From the cell containing the given text, extract its center point as [x, y] coordinate. 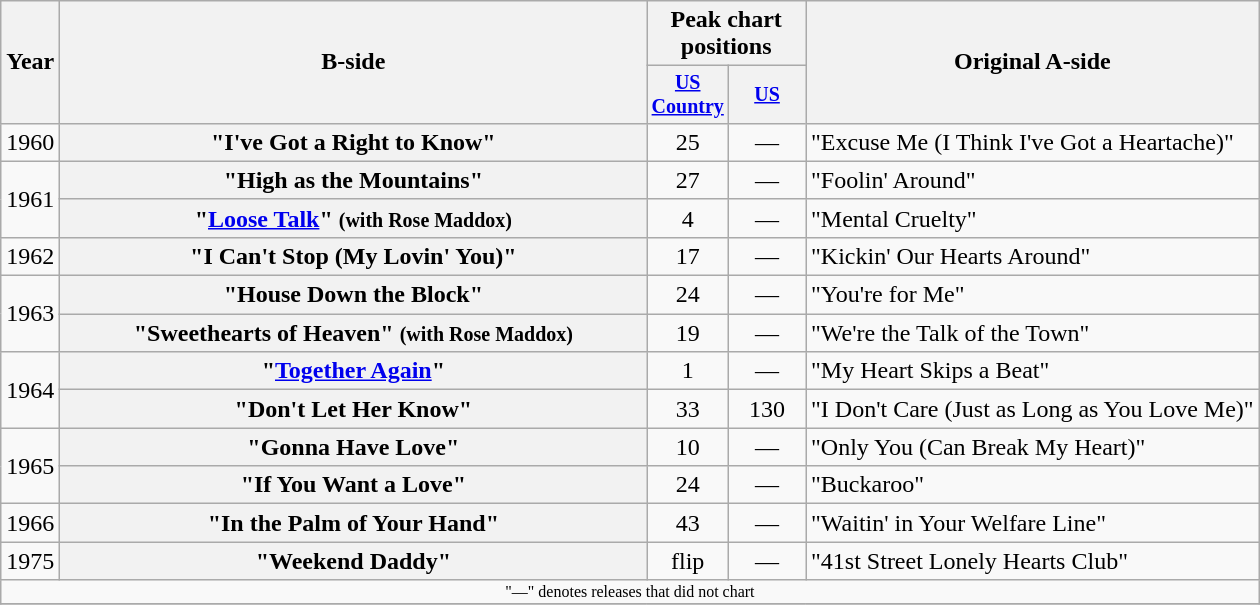
"Loose Talk" (with Rose Maddox) [354, 218]
1964 [30, 390]
1975 [30, 561]
"I've Got a Right to Know" [354, 142]
17 [688, 256]
"Weekend Daddy" [354, 561]
flip [688, 561]
"Foolin' Around" [1033, 180]
43 [688, 523]
1966 [30, 523]
1960 [30, 142]
"Don't Let Her Know" [354, 409]
130 [768, 409]
"41st Street Lonely Hearts Club" [1033, 561]
"Buckaroo" [1033, 485]
Original A-side [1033, 62]
"Waitin' in Your Welfare Line" [1033, 523]
1962 [30, 256]
"Only You (Can Break My Heart)" [1033, 447]
27 [688, 180]
1965 [30, 466]
"Excuse Me (I Think I've Got a Heartache)" [1033, 142]
10 [688, 447]
"In the Palm of Your Hand" [354, 523]
"—" denotes releases that did not chart [630, 592]
"Mental Cruelty" [1033, 218]
1 [688, 371]
US [768, 94]
B-side [354, 62]
US Country [688, 94]
Peak chartpositions [726, 34]
"We're the Talk of the Town" [1033, 333]
"If You Want a Love" [354, 485]
1963 [30, 314]
"Sweethearts of Heaven" (with Rose Maddox) [354, 333]
4 [688, 218]
Year [30, 62]
"High as the Mountains" [354, 180]
25 [688, 142]
"Kickin' Our Hearts Around" [1033, 256]
"House Down the Block" [354, 295]
"Together Again" [354, 371]
"My Heart Skips a Beat" [1033, 371]
33 [688, 409]
"I Can't Stop (My Lovin' You)" [354, 256]
"You're for Me" [1033, 295]
"I Don't Care (Just as Long as You Love Me)" [1033, 409]
1961 [30, 199]
19 [688, 333]
"Gonna Have Love" [354, 447]
